Identify which cell holds the provided text, then report its (X, Y) central coordinate. 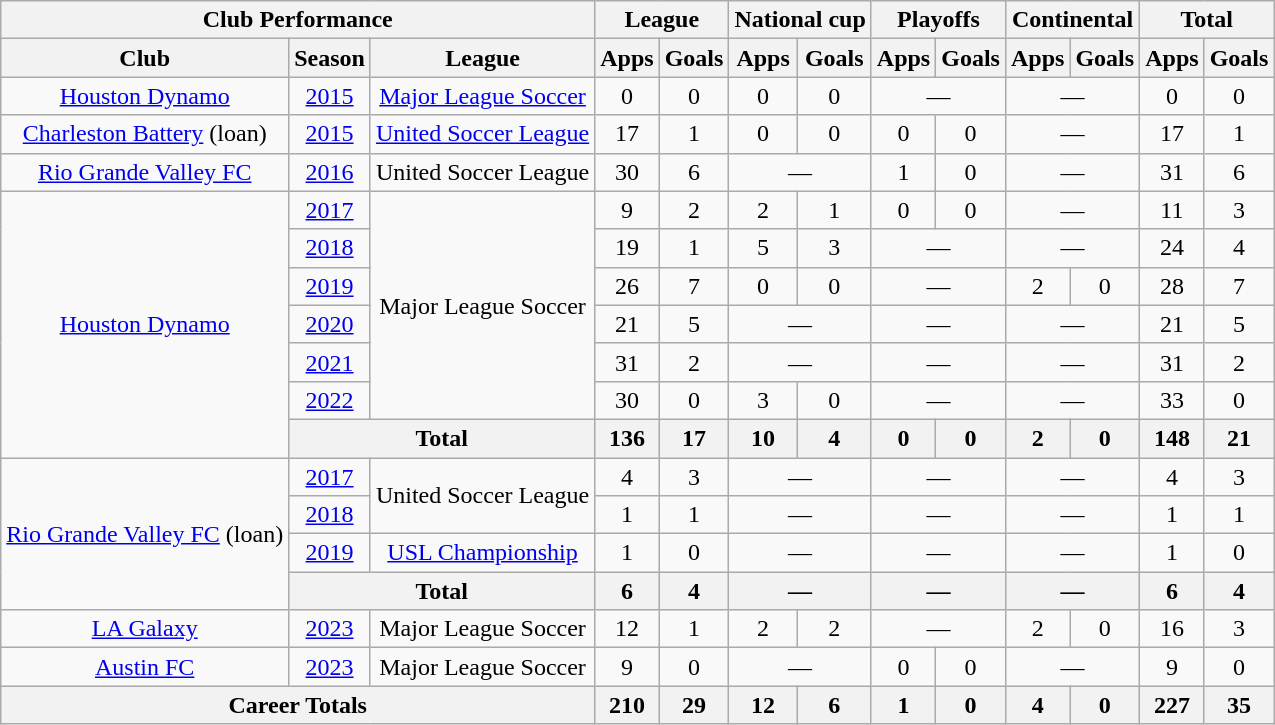
24 (1172, 248)
29 (694, 705)
210 (627, 705)
33 (1172, 400)
Charleston Battery (loan) (145, 134)
Club Performance (298, 20)
USL Championship (482, 553)
35 (1239, 705)
LA Galaxy (145, 629)
Rio Grande Valley FC (loan) (145, 534)
2016 (330, 172)
2020 (330, 324)
Playoffs (938, 20)
16 (1172, 629)
2022 (330, 400)
Austin FC (145, 667)
2021 (330, 362)
National cup (800, 20)
148 (1172, 438)
136 (627, 438)
Rio Grande Valley FC (145, 172)
227 (1172, 705)
Career Totals (298, 705)
10 (763, 438)
26 (627, 286)
19 (627, 248)
Season (330, 58)
Club (145, 58)
Continental (1072, 20)
11 (1172, 210)
28 (1172, 286)
